Capture the cell that displays the provided text and extract its [x, y] central coordinate. 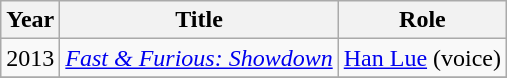
2013 [30, 58]
Year [30, 20]
Fast & Furious: Showdown [199, 58]
Title [199, 20]
Han Lue (voice) [422, 58]
Role [422, 20]
